Output the [X, Y] coordinate of the center of the cell containing the given text.  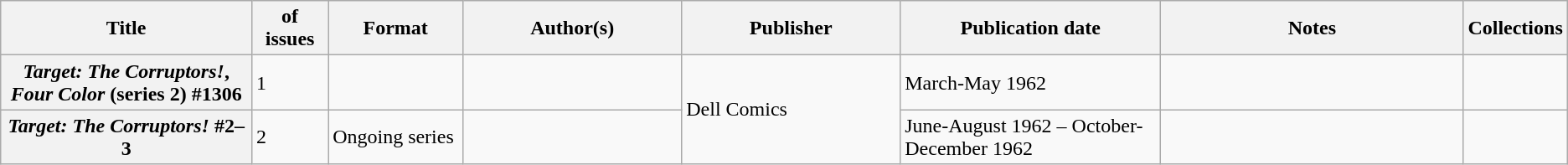
June-August 1962 – October-December 1962 [1030, 137]
Collections [1515, 28]
1 [290, 82]
Publication date [1030, 28]
March-May 1962 [1030, 82]
Format [395, 28]
of issues [290, 28]
Target: The Corruptors!, Four Color (series 2) #1306 [126, 82]
Author(s) [573, 28]
Title [126, 28]
Dell Comics [791, 110]
2 [290, 137]
Ongoing series [395, 137]
Target: The Corruptors! #2–3 [126, 137]
Notes [1312, 28]
Publisher [791, 28]
